From the cell containing the given text, extract its center point as (X, Y) coordinate. 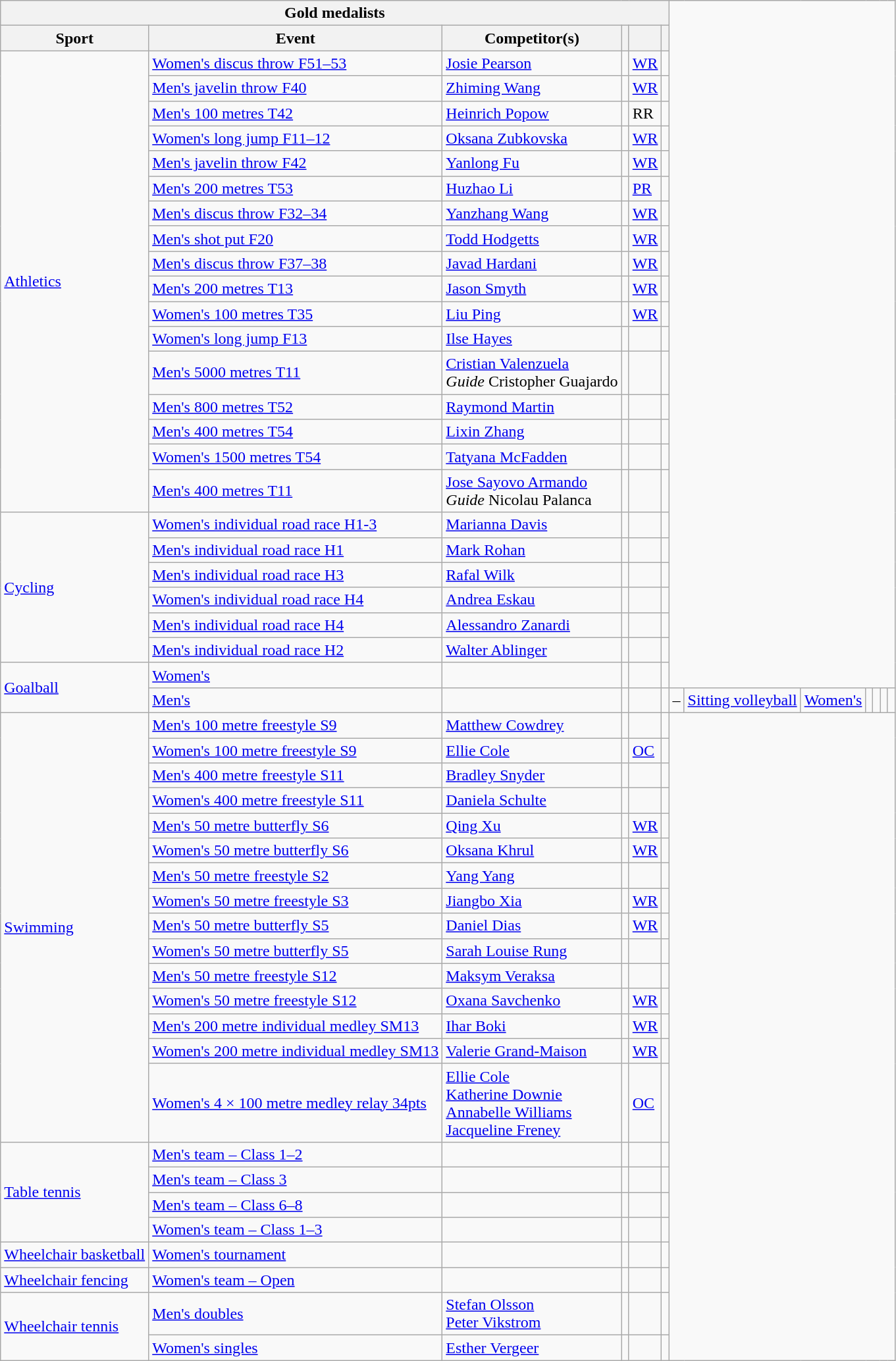
Men's discus throw F37–38 (296, 263)
Sitting volleyball (743, 700)
Yanlong Fu (532, 163)
Men's individual road race H4 (296, 625)
Cristian ValenzuelaGuide Cristopher Guajardo (532, 373)
Women's 50 metre butterfly S5 (296, 951)
Zhiming Wang (532, 88)
Men's individual road race H3 (296, 575)
Ihar Boki (532, 1026)
Women's 50 metre butterfly S6 (296, 851)
PR (645, 188)
Jiangbo Xia (532, 901)
Men's 200 metres T13 (296, 288)
Rafal Wilk (532, 575)
Men's team – Class 3 (296, 1179)
Wheelchair fencing (75, 1280)
Wheelchair tennis (75, 1326)
Ellie Cole (532, 750)
Marianna Davis (532, 525)
Women's 200 metre individual medley SM13 (296, 1051)
Cycling (75, 587)
Raymond Martin (532, 407)
RR (645, 113)
Huzhao Li (532, 188)
Men's individual road race H1 (296, 550)
Athletics (75, 282)
Men's shot put F20 (296, 238)
Ellie Cole Katherine Downie Annabelle Williams Jacqueline Freney (532, 1102)
Matthew Cowdrey (532, 725)
Oksana Khrul (532, 851)
Daniel Dias (532, 926)
Men's 5000 metres T11 (296, 373)
Jason Smyth (532, 288)
Women's tournament (296, 1255)
Heinrich Popow (532, 113)
Women's 100 metres T35 (296, 314)
Valerie Grand-Maison (532, 1051)
Alessandro Zanardi (532, 625)
Daniela Schulte (532, 801)
Women's team – Open (296, 1280)
Women's individual road race H1-3 (296, 525)
Men's javelin throw F42 (296, 163)
Men's 800 metres T52 (296, 407)
Women's singles (296, 1348)
Men's doubles (296, 1314)
Men's 400 metres T11 (296, 491)
Women's long jump F13 (296, 339)
Sport (75, 38)
Gold medalists (334, 13)
Women's long jump F11–12 (296, 138)
Men's team – Class 6–8 (296, 1204)
Andrea Eskau (532, 600)
Men's 50 metre freestyle S2 (296, 876)
Tatyana McFadden (532, 457)
Men's 400 metre freestyle S11 (296, 776)
Women's 400 metre freestyle S11 (296, 801)
Men's (296, 700)
Men's 50 metre freestyle S12 (296, 976)
Men's 200 metre individual medley SM13 (296, 1026)
Men's 100 metres T42 (296, 113)
Men's 50 metre butterfly S6 (296, 826)
Wheelchair basketball (75, 1255)
Yang Yang (532, 876)
Women's 50 metre freestyle S3 (296, 901)
Women's discus throw F51–53 (296, 63)
Maksym Veraksa (532, 976)
Stefan OlssonPeter Vikstrom (532, 1314)
Event (296, 38)
Men's individual road race H2 (296, 650)
Ilse Hayes (532, 339)
Liu Ping (532, 314)
Oxana Savchenko (532, 1001)
Men's 400 metres T54 (296, 432)
Josie Pearson (532, 63)
Yanzhang Wang (532, 213)
– (677, 700)
Women's team – Class 1–3 (296, 1230)
Todd Hodgetts (532, 238)
Women's individual road race H4 (296, 600)
Javad Hardani (532, 263)
Women's 1500 metres T54 (296, 457)
Swimming (75, 927)
Women's 4 × 100 metre medley relay 34pts (296, 1102)
Men's javelin throw F40 (296, 88)
Men's team – Class 1–2 (296, 1154)
Esther Vergeer (532, 1348)
Men's 200 metres T53 (296, 188)
Women's 100 metre freestyle S9 (296, 750)
Men's 100 metre freestyle S9 (296, 725)
Jose Sayovo ArmandoGuide Nicolau Palanca (532, 491)
Competitor(s) (532, 38)
Goalball (75, 687)
Men's 50 metre butterfly S5 (296, 926)
Table tennis (75, 1192)
Mark Rohan (532, 550)
Oksana Zubkovska (532, 138)
Qing Xu (532, 826)
Women's 50 metre freestyle S12 (296, 1001)
Walter Ablinger (532, 650)
Sarah Louise Rung (532, 951)
Lixin Zhang (532, 432)
Bradley Snyder (532, 776)
Men's discus throw F32–34 (296, 213)
